Capture the cell that displays the provided text and extract its [X, Y] central coordinate. 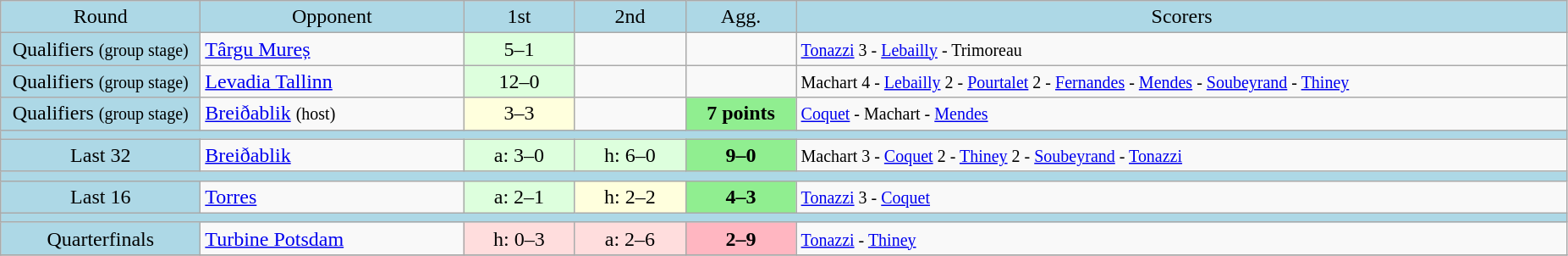
9–0 [741, 155]
Scorers [1181, 17]
Opponent [332, 17]
Breiðablik [332, 155]
Coquet - Machart - Mendes [1181, 114]
h: 2–2 [630, 197]
5–1 [520, 49]
Last 16 [101, 197]
Torres [332, 197]
Tonazzi - Thiney [1181, 238]
7 points [741, 114]
a: 3–0 [520, 155]
12–0 [520, 81]
Agg. [741, 17]
4–3 [741, 197]
a: 2–6 [630, 238]
1st [520, 17]
Round [101, 17]
a: 2–1 [520, 197]
2nd [630, 17]
Machart 4 - Lebailly 2 - Pourtalet 2 - Fernandes - Mendes - Soubeyrand - Thiney [1181, 81]
Tonazzi 3 - Lebailly - Trimoreau [1181, 49]
Machart 3 - Coquet 2 - Thiney 2 - Soubeyrand - Tonazzi [1181, 155]
3–3 [520, 114]
h: 0–3 [520, 238]
Last 32 [101, 155]
Levadia Tallinn [332, 81]
Târgu Mureș [332, 49]
h: 6–0 [630, 155]
Tonazzi 3 - Coquet [1181, 197]
Quarterfinals [101, 238]
Turbine Potsdam [332, 238]
2–9 [741, 238]
Breiðablik (host) [332, 114]
